Extract the (X, Y) coordinate from the center of the cell holding the provided text.  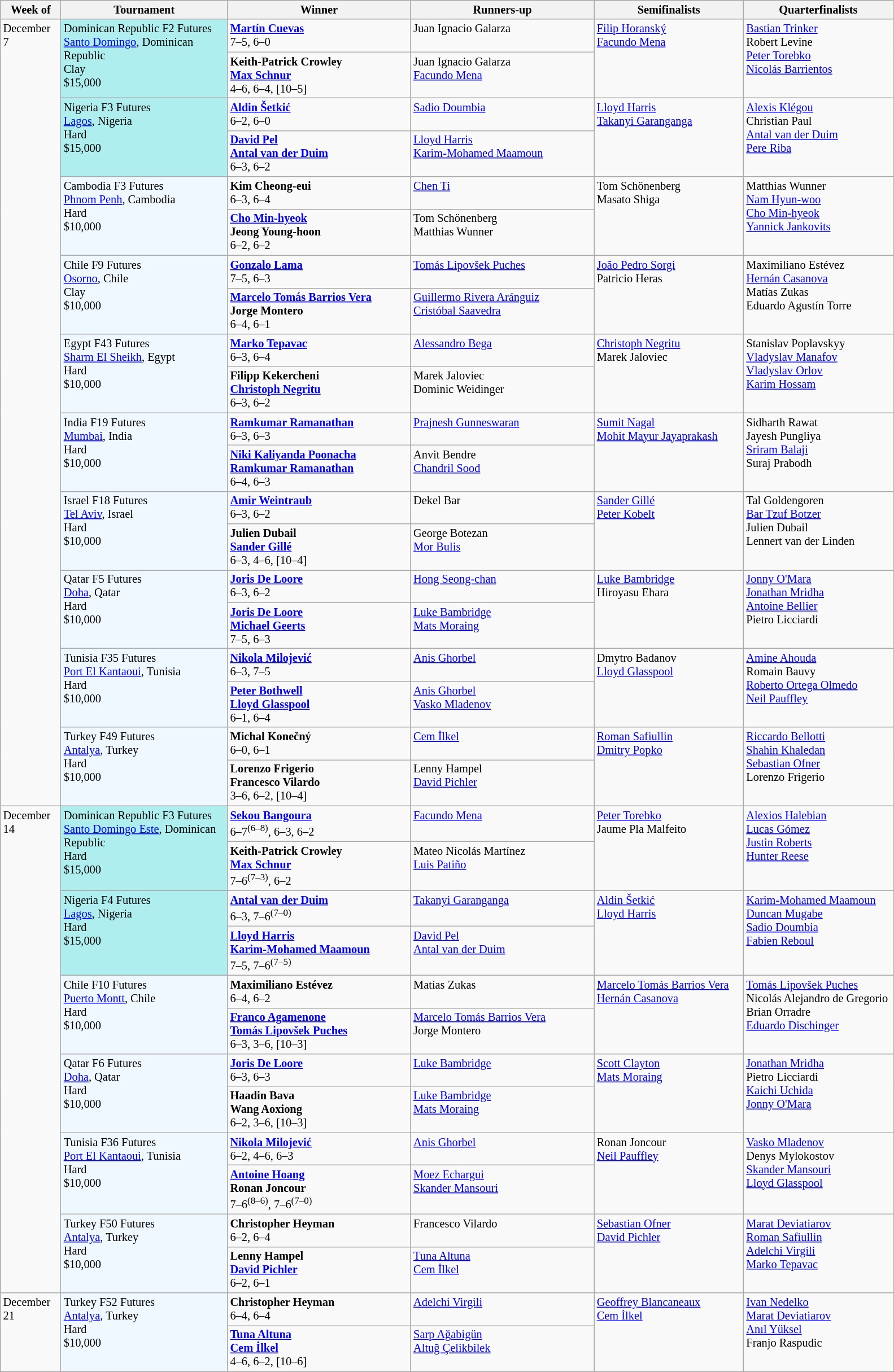
Week of (30, 10)
Qatar F6 Futures Doha, Qatar Hard $10,000 (145, 1093)
Luke Bambridge Hiroyasu Ehara (669, 609)
Julien Dubail Sander Gillé 6–3, 4–6, [10–4] (320, 547)
Lenny Hampel David Pichler (503, 783)
Guillermo Rivera Aránguiz Cristóbal Saavedra (503, 311)
Anis Ghorbel Vasko Mladenov (503, 704)
Sadio Doumbia (503, 114)
Ronan Joncour Neil Pauffley (669, 1173)
December 21 (30, 1331)
Lenny Hampel David Pichler 6–2, 6–1 (320, 1270)
Sarp Ağabigün Altuğ Çelikbilek (503, 1348)
Roman Safiullin Dmitry Popko (669, 767)
Turkey F50 Futures Antalya, Turkey Hard $10,000 (145, 1253)
Hong Seong-chan (503, 586)
Sekou Bangoura 6–7(6–8), 6–3, 6–2 (320, 823)
Cambodia F3 FuturesPhnom Penh, Cambodia Hard $10,000 (145, 216)
Moez Echargui Skander Mansouri (503, 1189)
Matías Zukas (503, 991)
Geoffrey Blancaneaux Cem İlkel (669, 1331)
Amir Weintraub 6–3, 6–2 (320, 508)
Marcelo Tomás Barrios Vera Jorge Montero (503, 1031)
Antal van der Duim 6–3, 7–6(7–0) (320, 908)
Semifinalists (669, 10)
Chile F9 FuturesOsorno, Chile Clay $10,000 (145, 295)
Peter Torebko Jaume Pla Malfeito (669, 848)
Marcelo Tomás Barrios Vera Jorge Montero 6–4, 6–1 (320, 311)
Sander Gillé Peter Kobelt (669, 531)
Nikola Milojević 6–2, 4–6, 6–3 (320, 1149)
Filip Horanský Facundo Mena (669, 59)
Tal Goldengoren Bar Tzuf Botzer Julien Dubail Lennert van der Linden (819, 531)
Turkey F52 FuturesAntalya, Turkey Hard $10,000 (145, 1331)
Joris De Loore 6–3, 6–2 (320, 586)
Tomás Lipovšek Puches (503, 272)
Lloyd Harris Takanyi Garanganga (669, 137)
David Pel Antal van der Duim (503, 951)
Keith-Patrick Crowley Max Schnur 4–6, 6–4, [10–5] (320, 75)
Karim-Mohamed Maamoun Duncan Mugabe Sadio Doumbia Fabien Reboul (819, 933)
Dmytro Badanov Lloyd Glasspool (669, 688)
Marat Deviatiarov Roman Safiullin Adelchi Virgili Marko Tepavac (819, 1253)
Cem İlkel (503, 744)
Facundo Mena (503, 823)
Franco Agamenone Tomás Lipovšek Puches 6–3, 3–6, [10–3] (320, 1031)
Kim Cheong-eui 6–3, 6–4 (320, 193)
Sebastian Ofner David Pichler (669, 1253)
Tuna Altuna Cem İlkel 4–6, 6–2, [10–6] (320, 1348)
Nikola Milojević 6–3, 7–5 (320, 665)
Martín Cuevas 7–5, 6–0 (320, 36)
Chen Ti (503, 193)
Juan Ignacio Galarza (503, 36)
Alessandro Bega (503, 350)
Joris De Loore Michael Geerts 7–5, 6–3 (320, 626)
Ramkumar Ramanathan 6–3, 6–3 (320, 429)
December 7 (30, 412)
Jonny O'Mara Jonathan Mridha Antoine Bellier Pietro Licciardi (819, 609)
Sidharth Rawat Jayesh Pungliya Sriram Balaji Suraj Prabodh (819, 452)
Christopher Heyman 6–4, 6–4 (320, 1309)
Tuna Altuna Cem İlkel (503, 1270)
Prajnesh Gunneswaran (503, 429)
Maximiliano Estévez 6–4, 6–2 (320, 991)
Egypt F43 FuturesSharm El Sheikh, Egypt Hard $10,000 (145, 373)
Nigeria F4 FuturesLagos, Nigeria Hard $15,000 (145, 933)
Antoine Hoang Ronan Joncour 7–6(8–6), 7–6(7–0) (320, 1189)
Keith-Patrick Crowley Max Schnur 7–6(7–3), 6–2 (320, 866)
Dominican Republic F2 FuturesSanto Domingo, Dominican Republic Clay $15,000 (145, 59)
Winner (320, 10)
Marcelo Tomás Barrios Vera Hernán Casanova (669, 1014)
Dominican Republic F3 FuturesSanto Domingo Este, Dominican Republic Hard $15,000 (145, 848)
Peter Bothwell Lloyd Glasspool 6–1, 6–4 (320, 704)
Luke Bambridge (503, 1070)
George Botezan Mor Bulis (503, 547)
Filipp Kekercheni Christoph Negritu 6–3, 6–2 (320, 390)
Turkey F49 FuturesAntalya, Turkey Hard $10,000 (145, 767)
Alexis Klégou Christian Paul Antal van der Duim Pere Riba (819, 137)
Amine Ahouda Romain Bauvy Roberto Ortega Olmedo Neil Pauffley (819, 688)
Tom Schönenberg Matthias Wunner (503, 232)
Maximiliano Estévez Hernán Casanova Matías Zukas Eduardo Agustín Torre (819, 295)
Tunisia F35 FuturesPort El Kantaoui, Tunisia Hard $10,000 (145, 688)
Aldin Šetkić 6–2, 6–0 (320, 114)
Sumit Nagal Mohit Mayur Jayaprakash (669, 452)
Nigeria F3 FuturesLagos, Nigeria Hard $15,000 (145, 137)
Matthias Wunner Nam Hyun-woo Cho Min-hyeok Yannick Jankovits (819, 216)
Quarterfinalists (819, 10)
Runners-up (503, 10)
Lloyd Harris Karim-Mohamed Maamoun (503, 154)
Christoph Negritu Marek Jaloviec (669, 373)
Scott Clayton Mats Moraing (669, 1093)
Riccardo Bellotti Shahin Khaledan Sebastian Ofner Lorenzo Frigerio (819, 767)
India F19 FuturesMumbai, India Hard $10,000 (145, 452)
Alexios Halebian Lucas Gómez Justin Roberts Hunter Reese (819, 848)
Chile F10 Futures Puerto Montt, Chile Hard $10,000 (145, 1014)
Juan Ignacio Galarza Facundo Mena (503, 75)
December 14 (30, 1049)
Gonzalo Lama 7–5, 6–3 (320, 272)
Tomás Lipovšek Puches Nicolás Alejandro de Gregorio Brian Orradre Eduardo Dischinger (819, 1014)
Takanyi Garanganga (503, 908)
Niki Kaliyanda Poonacha Ramkumar Ramanathan 6–4, 6–3 (320, 468)
Cho Min-hyeok Jeong Young-hoon 6–2, 6–2 (320, 232)
Joris De Loore 6–3, 6–3 (320, 1070)
Marko Tepavac 6–3, 6–4 (320, 350)
Dekel Bar (503, 508)
Mateo Nicolás Martínez Luis Patiño (503, 866)
Marek Jaloviec Dominic Weidinger (503, 390)
Tunisia F36 Futures Port El Kantaoui, Tunisia Hard $10,000 (145, 1173)
Anvit Bendre Chandril Sood (503, 468)
Michal Konečný 6–0, 6–1 (320, 744)
Jonathan Mridha Pietro Licciardi Kaichi Uchida Jonny O'Mara (819, 1093)
Francesco Vilardo (503, 1230)
Christopher Heyman 6–2, 6–4 (320, 1230)
Ivan Nedelko Marat Deviatiarov Anıl Yüksel Franjo Raspudic (819, 1331)
Vasko Mladenov Denys Mylokostov Skander Mansouri Lloyd Glasspool (819, 1173)
Haadin Bava Wang Aoxiong 6–2, 3–6, [10–3] (320, 1109)
Israel F18 FuturesTel Aviv, Israel Hard $10,000 (145, 531)
Tom Schönenberg Masato Shiga (669, 216)
Bastian Trinker Robert Levine Peter Torebko Nicolás Barrientos (819, 59)
Qatar F5 FuturesDoha, Qatar Hard $10,000 (145, 609)
João Pedro Sorgi Patricio Heras (669, 295)
David Pel Antal van der Duim 6–3, 6–2 (320, 154)
Adelchi Virgili (503, 1309)
Lorenzo Frigerio Francesco Vilardo 3–6, 6–2, [10–4] (320, 783)
Stanislav Poplavskyy Vladyslav Manafov Vladyslav Orlov Karim Hossam (819, 373)
Lloyd Harris Karim-Mohamed Maamoun 7–5, 7–6(7–5) (320, 951)
Tournament (145, 10)
Aldin Šetkić Lloyd Harris (669, 933)
